Detect which cell encompasses the target text, then output its [x, y] center coordinate. 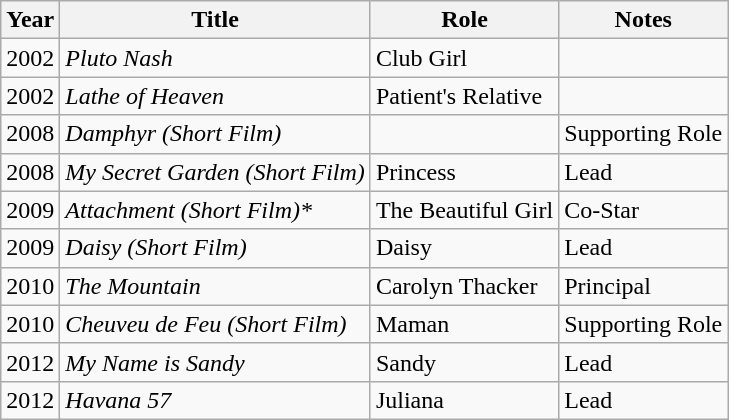
Sandy [464, 362]
Attachment (Short Film)* [216, 210]
Damphyr (Short Film) [216, 134]
Daisy [464, 248]
Pluto Nash [216, 58]
Notes [644, 20]
The Beautiful Girl [464, 210]
Title [216, 20]
Daisy (Short Film) [216, 248]
The Mountain [216, 286]
Cheuveu de Feu (Short Film) [216, 324]
Role [464, 20]
Maman [464, 324]
Principal [644, 286]
Lathe of Heaven [216, 96]
Year [30, 20]
My Name is Sandy [216, 362]
Princess [464, 172]
Havana 57 [216, 400]
Co-Star [644, 210]
My Secret Garden (Short Film) [216, 172]
Club Girl [464, 58]
Carolyn Thacker [464, 286]
Juliana [464, 400]
Patient's Relative [464, 96]
